Detect which cell encompasses the target text, then output its [x, y] center coordinate. 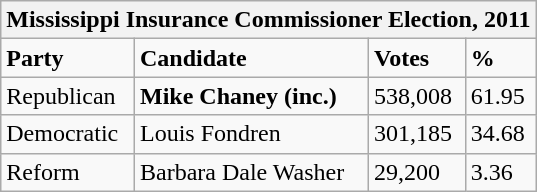
Republican [68, 96]
3.36 [500, 172]
Mississippi Insurance Commissioner Election, 2011 [268, 20]
301,185 [416, 134]
Party [68, 58]
Reform [68, 172]
Barbara Dale Washer [251, 172]
Candidate [251, 58]
Votes [416, 58]
34.68 [500, 134]
29,200 [416, 172]
% [500, 58]
Democratic [68, 134]
Mike Chaney (inc.) [251, 96]
61.95 [500, 96]
Louis Fondren [251, 134]
538,008 [416, 96]
